Identify which cell holds the provided text, then report its (x, y) central coordinate. 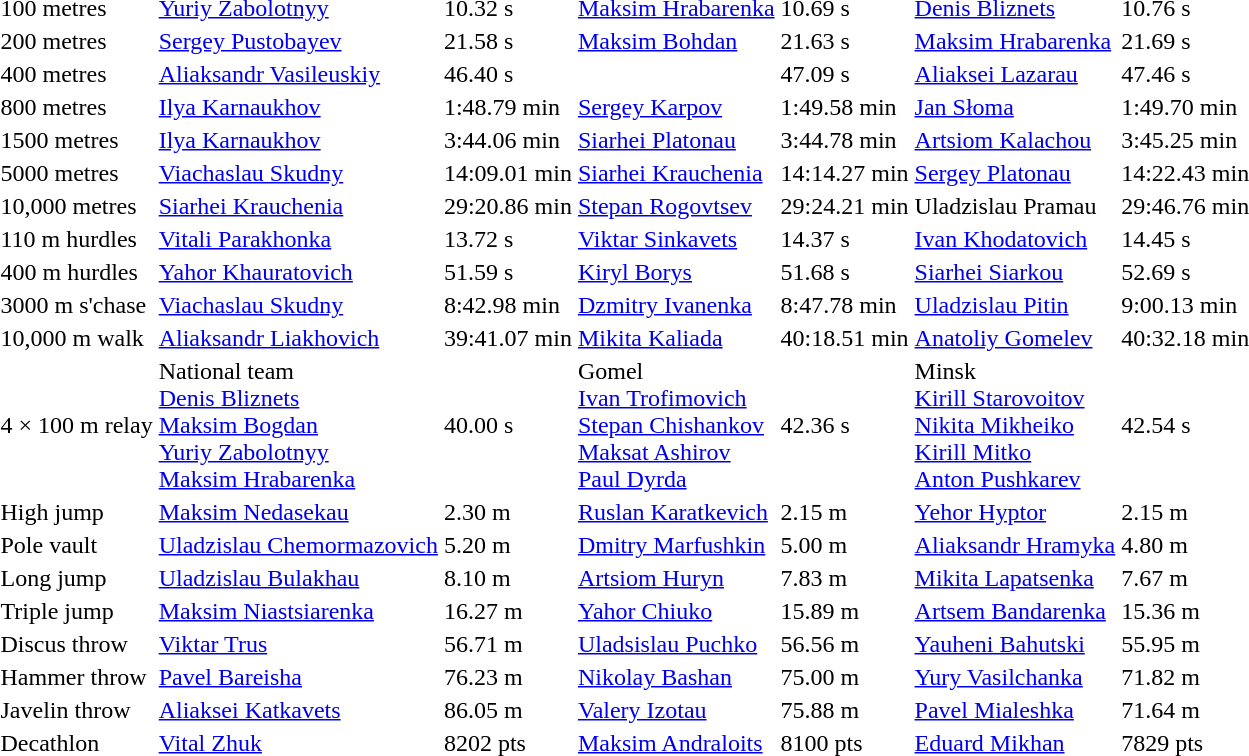
Kiryl Borys (676, 272)
Artsiom Huryn (676, 578)
Yahor Chiuko (676, 611)
Uladzislau Pitin (1015, 305)
Dzmitry Ivanenka (676, 305)
Yury Vasilchanka (1015, 677)
Yehor Hyptor (1015, 512)
Yauheni Bahutski (1015, 644)
51.68 s (844, 272)
Pavel Bareisha (298, 677)
Valery Izotau (676, 710)
47.09 s (844, 74)
National teamDenis BliznetsMaksim BogdanYuriy ZabolotnyyMaksim Hrabarenka (298, 425)
76.23 m (508, 677)
46.40 s (508, 74)
Maksim Nedasekau (298, 512)
39:41.07 min (508, 338)
Viktar Trus (298, 644)
75.00 m (844, 677)
Aliaksandr Liakhovich (298, 338)
8:47.78 min (844, 305)
Yahor Khauratovich (298, 272)
13.72 s (508, 239)
51.59 s (508, 272)
56.56 m (844, 644)
Ivan Khodatovich (1015, 239)
40.00 s (508, 425)
42.36 s (844, 425)
5.00 m (844, 545)
14:09.01 min (508, 173)
29:24.21 min (844, 206)
5.20 m (508, 545)
2.15 m (844, 512)
8.10 m (508, 578)
21.63 s (844, 41)
Anatoliy Gomelev (1015, 338)
Artsiom Kalachou (1015, 140)
Maksim Bohdan (676, 41)
40:18.51 min (844, 338)
3:44.06 min (508, 140)
29:20.86 min (508, 206)
1:48.79 min (508, 107)
MinskKirill StarovoitovNikita MikheikoKirill MitkoAnton Pushkarev (1015, 425)
Maksim Niastsiarenka (298, 611)
Siarhei Siarkou (1015, 272)
Aliaksei Katkavets (298, 710)
Uladzislau Pramau (1015, 206)
75.88 m (844, 710)
Mikita Kaliada (676, 338)
Nikolay Bashan (676, 677)
Aliaksei Lazarau (1015, 74)
14.37 s (844, 239)
Viktar Sinkavets (676, 239)
GomelIvan TrofimovichStepan ChishankovMaksat AshirovPaul Dyrda (676, 425)
14:14.27 min (844, 173)
Mikita Lapatsenka (1015, 578)
Uladzislau Bulakhau (298, 578)
Siarhei Platonau (676, 140)
56.71 m (508, 644)
1:49.58 min (844, 107)
7.83 m (844, 578)
Stepan Rogovtsev (676, 206)
86.05 m (508, 710)
2.30 m (508, 512)
15.89 m (844, 611)
Artsem Bandarenka (1015, 611)
8:42.98 min (508, 305)
16.27 m (508, 611)
Maksim Hrabarenka (1015, 41)
Sergey Platonau (1015, 173)
21.58 s (508, 41)
3:44.78 min (844, 140)
Uladzislau Chemormazovich (298, 545)
Aliaksandr Hramyka (1015, 545)
Ruslan Karatkevich (676, 512)
Uladsislau Puchko (676, 644)
Jan Słoma (1015, 107)
Vitali Parakhonka (298, 239)
Sergey Karpov (676, 107)
Dmitry Marfushkin (676, 545)
Pavel Mialeshka (1015, 710)
Aliaksandr Vasileuskiy (298, 74)
Sergey Pustobayev (298, 41)
